Output the [x, y] coordinate of the center of the cell containing the given text.  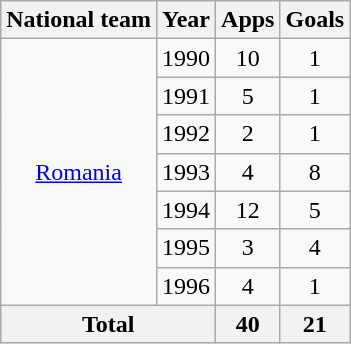
2 [248, 134]
8 [315, 172]
1993 [186, 172]
21 [315, 324]
Total [108, 324]
Apps [248, 20]
1995 [186, 248]
1992 [186, 134]
National team [79, 20]
Romania [79, 172]
1996 [186, 286]
1990 [186, 58]
Year [186, 20]
1994 [186, 210]
12 [248, 210]
3 [248, 248]
40 [248, 324]
1991 [186, 96]
Goals [315, 20]
10 [248, 58]
